Find where the given text appears and provide that cell's center as [X, Y] coordinate. 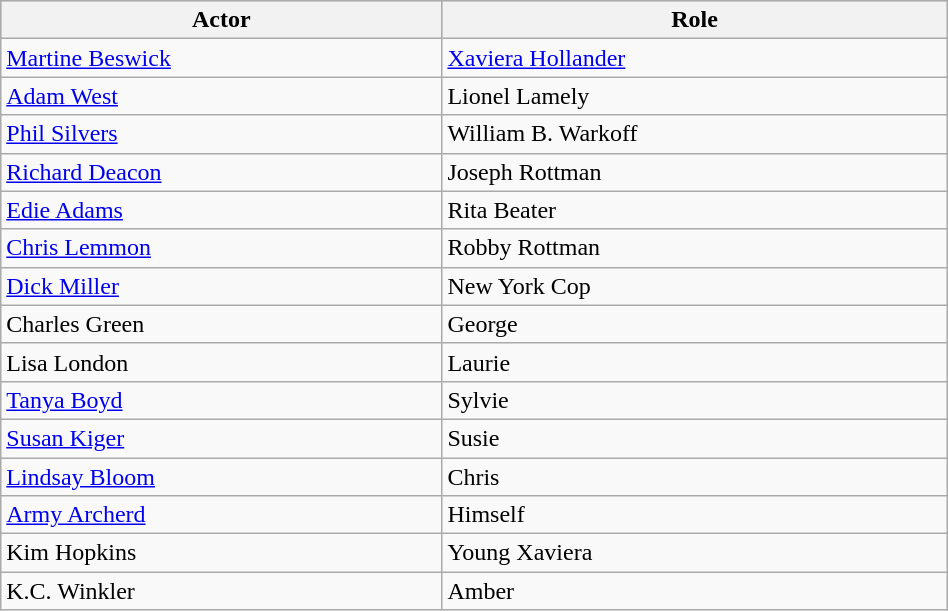
Edie Adams [222, 210]
Lisa London [222, 362]
Xaviera Hollander [694, 58]
Joseph Rottman [694, 172]
Rita Beater [694, 210]
Actor [222, 20]
Richard Deacon [222, 172]
George [694, 324]
Himself [694, 515]
Adam West [222, 96]
Robby Rottman [694, 248]
Lindsay Bloom [222, 477]
Laurie [694, 362]
Chris Lemmon [222, 248]
Susie [694, 438]
Army Archerd [222, 515]
Amber [694, 591]
William B. Warkoff [694, 134]
Kim Hopkins [222, 553]
Charles Green [222, 324]
Dick Miller [222, 286]
Sylvie [694, 400]
Role [694, 20]
Martine Beswick [222, 58]
Phil Silvers [222, 134]
Lionel Lamely [694, 96]
Susan Kiger [222, 438]
Tanya Boyd [222, 400]
New York Cop [694, 286]
Chris [694, 477]
K.C. Winkler [222, 591]
Young Xaviera [694, 553]
